Output the (X, Y) coordinate of the center of the cell containing the given text.  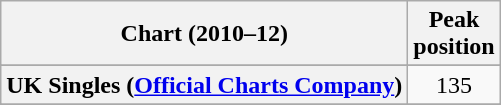
135 (454, 85)
UK Singles (Official Charts Company) (204, 85)
Chart (2010–12) (204, 34)
Peakposition (454, 34)
